Scan for the cell matching the given text and deliver its (x, y) coordinate at center. 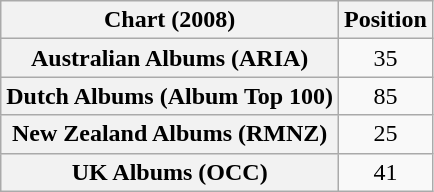
New Zealand Albums (RMNZ) (170, 134)
85 (386, 96)
Dutch Albums (Album Top 100) (170, 96)
Chart (2008) (170, 20)
41 (386, 172)
25 (386, 134)
Australian Albums (ARIA) (170, 58)
Position (386, 20)
UK Albums (OCC) (170, 172)
35 (386, 58)
